Extract the [X, Y] coordinate from the center of the cell holding the provided text.  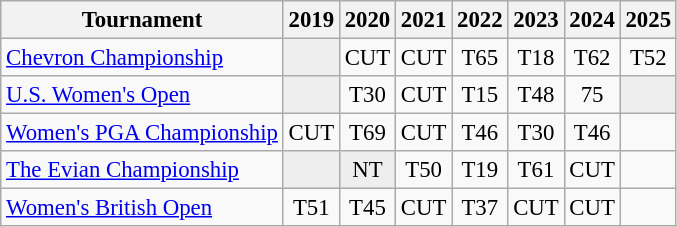
The Evian Championship [142, 170]
T45 [367, 208]
T15 [480, 95]
2020 [367, 20]
T18 [536, 58]
T48 [536, 95]
2022 [480, 20]
U.S. Women's Open [142, 95]
Chevron Championship [142, 58]
Women's British Open [142, 208]
T69 [367, 133]
T50 [424, 170]
2023 [536, 20]
NT [367, 170]
T37 [480, 208]
2024 [592, 20]
2021 [424, 20]
75 [592, 95]
T65 [480, 58]
T61 [536, 170]
2025 [648, 20]
T19 [480, 170]
2019 [311, 20]
T51 [311, 208]
Tournament [142, 20]
T52 [648, 58]
T62 [592, 58]
Women's PGA Championship [142, 133]
